For the text-containing cell, return its midpoint in (x, y) coordinate format. 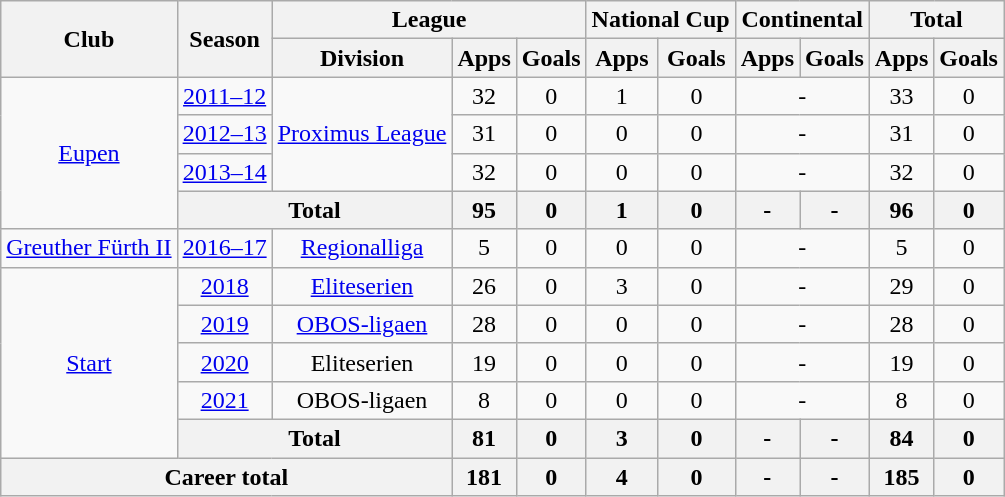
Regionalliga (362, 248)
League (429, 20)
84 (901, 438)
Club (89, 39)
2018 (224, 286)
Eupen (89, 153)
96 (901, 210)
Division (362, 58)
2019 (224, 324)
2021 (224, 400)
95 (484, 210)
181 (484, 477)
33 (901, 96)
26 (484, 286)
National Cup (660, 20)
29 (901, 286)
Season (224, 39)
Start (89, 362)
2013–14 (224, 172)
2012–13 (224, 134)
Continental (802, 20)
Greuther Fürth II (89, 248)
2020 (224, 362)
185 (901, 477)
2016–17 (224, 248)
2011–12 (224, 96)
Career total (226, 477)
4 (622, 477)
Proximus League (362, 134)
81 (484, 438)
